Determine the [x, y] coordinate at the center of the cell enclosing the given text.  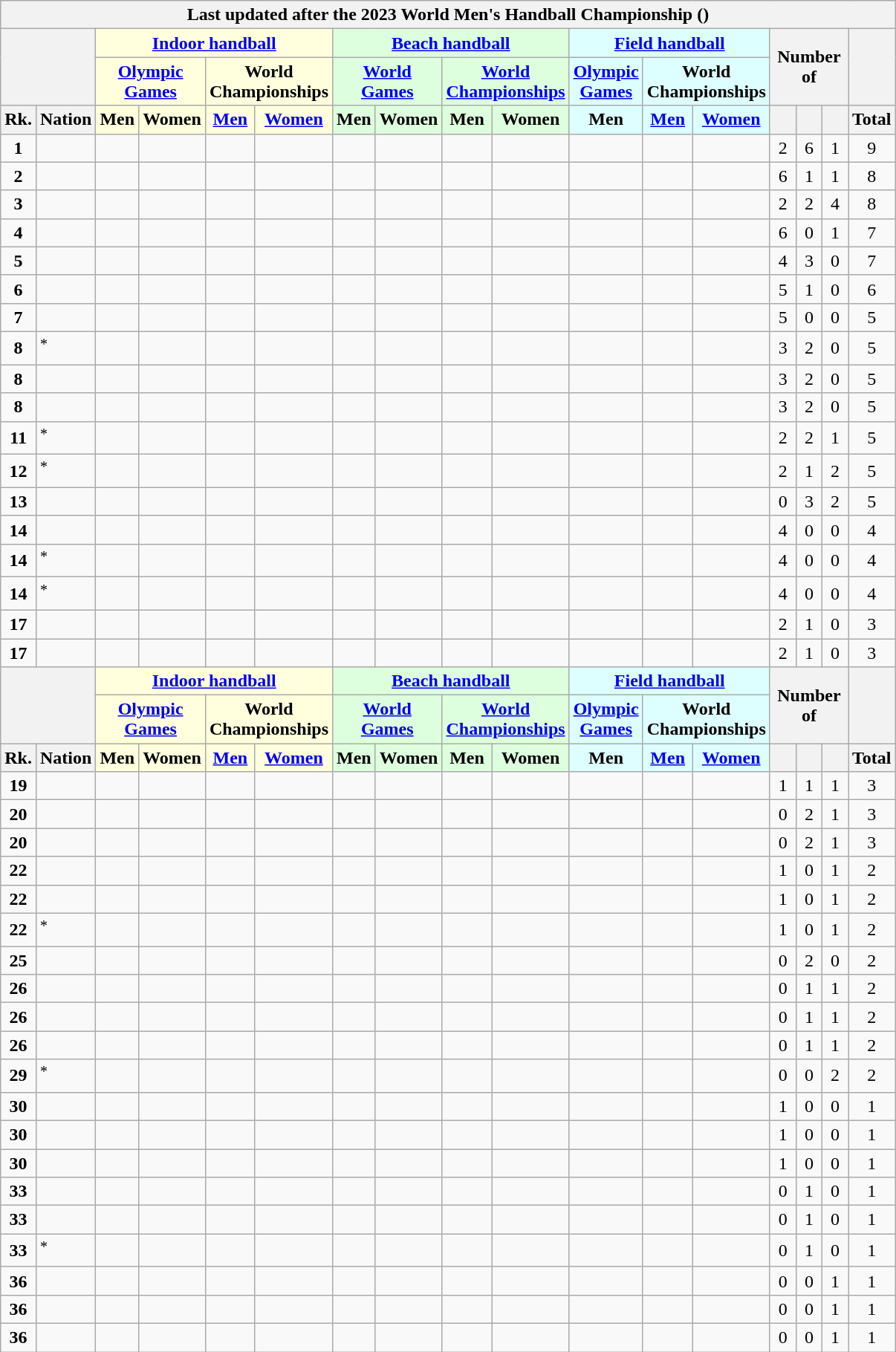
13 [19, 501]
9 [872, 148]
11 [19, 438]
Last updated after the 2023 World Men's Handball Championship () [448, 15]
12 [19, 471]
29 [19, 1076]
19 [19, 786]
25 [19, 961]
